Detect which cell encompasses the target text, then output its (X, Y) center coordinate. 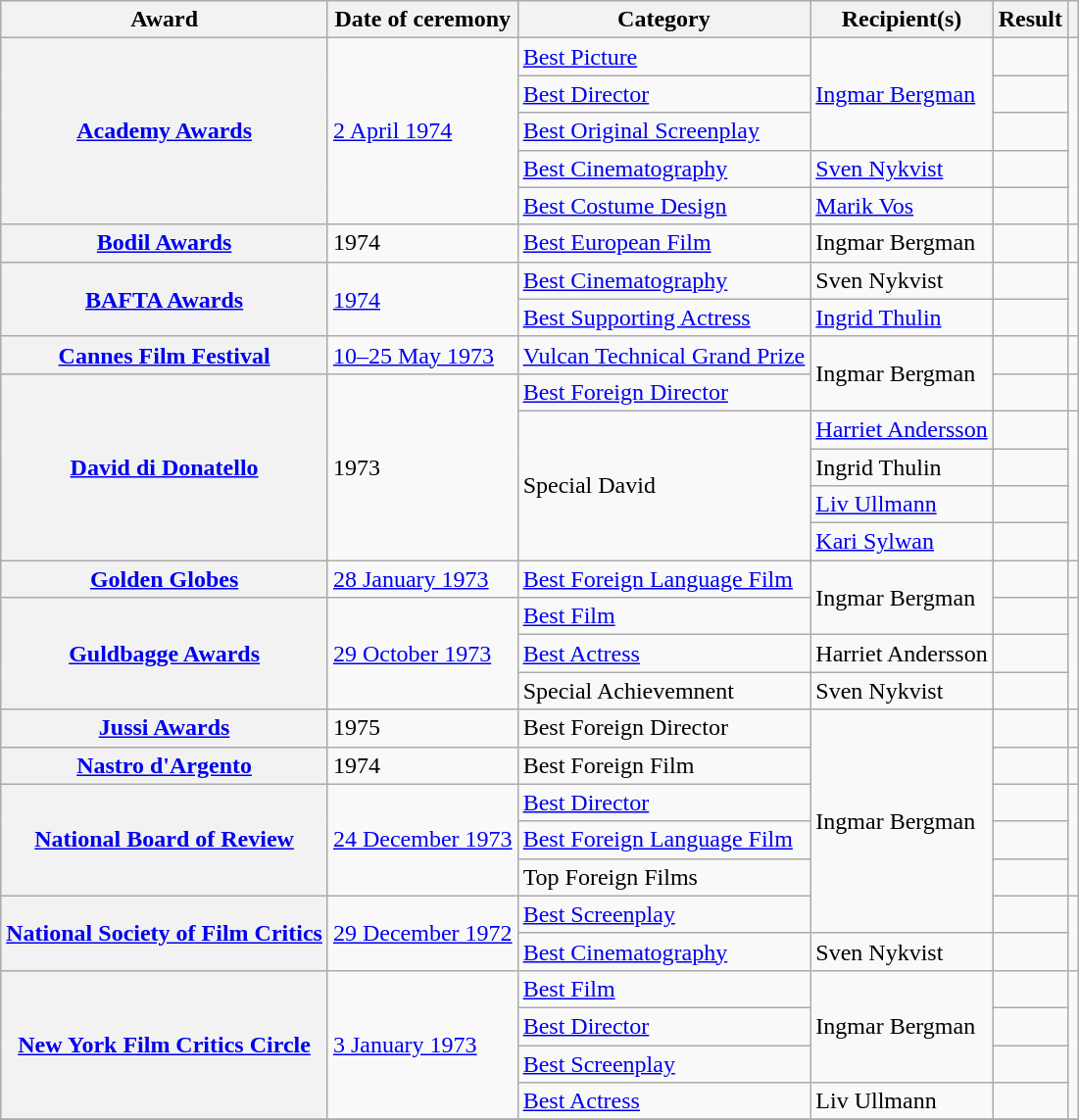
29 December 1972 (422, 933)
Date of ceremony (422, 20)
Recipient(s) (902, 20)
Guldbagge Awards (165, 654)
Kari Sylwan (902, 542)
David di Donatello (165, 466)
Best Picture (664, 57)
Award (165, 20)
3 January 1973 (422, 1045)
New York Film Critics Circle (165, 1045)
1975 (422, 728)
Golden Globes (165, 579)
National Board of Review (165, 840)
Nastro d'Argento (165, 765)
1973 (422, 466)
Special David (664, 485)
Best Foreign Film (664, 765)
Best Supporting Actress (664, 317)
Best Original Screenplay (664, 131)
Jussi Awards (165, 728)
Category (664, 20)
24 December 1973 (422, 840)
Vulcan Technical Grand Prize (664, 355)
Bodil Awards (165, 243)
2 April 1974 (422, 131)
Top Foreign Films (664, 877)
28 January 1973 (422, 579)
Special Achievemnent (664, 691)
National Society of Film Critics (165, 933)
Academy Awards (165, 131)
BAFTA Awards (165, 299)
29 October 1973 (422, 654)
Cannes Film Festival (165, 355)
Best Costume Design (664, 206)
Best European Film (664, 243)
Marik Vos (902, 206)
Result (1030, 20)
10–25 May 1973 (422, 355)
